For the text-containing cell, return its midpoint in (x, y) coordinate format. 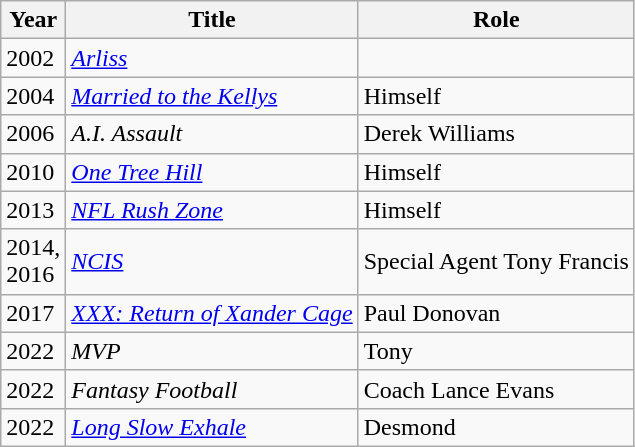
Role (496, 20)
One Tree Hill (212, 172)
XXX: Return of Xander Cage (212, 313)
2014,2016 (34, 262)
Paul Donovan (496, 313)
Year (34, 20)
Desmond (496, 427)
2004 (34, 96)
2006 (34, 134)
Coach Lance Evans (496, 389)
Long Slow Exhale (212, 427)
NCIS (212, 262)
2010 (34, 172)
2002 (34, 58)
Special Agent Tony Francis (496, 262)
MVP (212, 351)
2017 (34, 313)
Tony (496, 351)
Derek Williams (496, 134)
2013 (34, 210)
A.I. Assault (212, 134)
Title (212, 20)
Arliss (212, 58)
Married to the Kellys (212, 96)
Fantasy Football (212, 389)
NFL Rush Zone (212, 210)
